From the cell containing the given text, extract its center point as (x, y) coordinate. 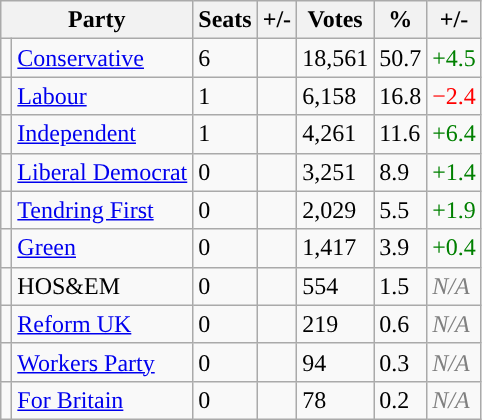
1.5 (400, 286)
−2.4 (454, 96)
8.9 (400, 172)
+0.4 (454, 248)
5.5 (400, 210)
3.9 (400, 248)
Votes (336, 20)
219 (336, 324)
Conservative (102, 58)
+1.9 (454, 210)
1,417 (336, 248)
For Britain (102, 400)
Labour (102, 96)
Seats (225, 20)
94 (336, 362)
0.2 (400, 400)
554 (336, 286)
50.7 (400, 58)
78 (336, 400)
11.6 (400, 134)
0.6 (400, 324)
3,251 (336, 172)
Party (97, 20)
+4.5 (454, 58)
HOS&EM (102, 286)
Green (102, 248)
+6.4 (454, 134)
6 (225, 58)
% (400, 20)
2,029 (336, 210)
0.3 (400, 362)
Liberal Democrat (102, 172)
6,158 (336, 96)
16.8 (400, 96)
Workers Party (102, 362)
Independent (102, 134)
18,561 (336, 58)
+1.4 (454, 172)
Reform UK (102, 324)
Tendring First (102, 210)
4,261 (336, 134)
